Capture the cell that displays the provided text and extract its [X, Y] central coordinate. 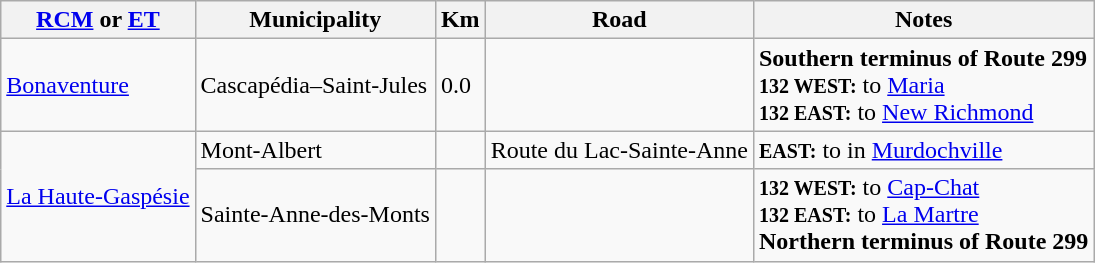
EAST: to in Murdochville [923, 150]
RCM or ET [98, 20]
Km [460, 20]
Cascapédia–Saint-Jules [315, 85]
Southern terminus of Route 299 132 WEST: to Maria 132 EAST: to New Richmond [923, 85]
Municipality [315, 20]
0.0 [460, 85]
Road [619, 20]
Route du Lac-Sainte-Anne [619, 150]
Notes [923, 20]
Mont-Albert [315, 150]
Sainte-Anne-des-Monts [315, 215]
La Haute-Gaspésie [98, 196]
Bonaventure [98, 85]
132 WEST: to Cap-Chat 132 EAST: to La Martre Northern terminus of Route 299 [923, 215]
